Return (x, y) of the center of cell containing provided text 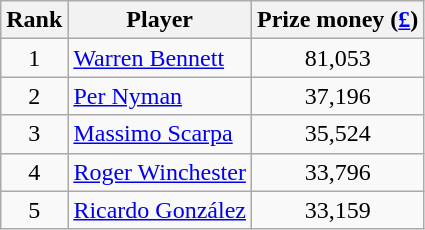
33,796 (338, 172)
3 (34, 134)
Prize money (£) (338, 20)
Roger Winchester (160, 172)
Per Nyman (160, 96)
Warren Bennett (160, 58)
Ricardo González (160, 210)
37,196 (338, 96)
4 (34, 172)
81,053 (338, 58)
Rank (34, 20)
1 (34, 58)
Player (160, 20)
33,159 (338, 210)
2 (34, 96)
35,524 (338, 134)
5 (34, 210)
Massimo Scarpa (160, 134)
